Identify which cell holds the provided text, then report its [x, y] central coordinate. 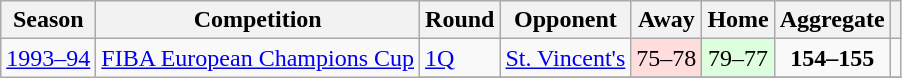
Aggregate [832, 20]
St. Vincent's [566, 58]
Season [48, 20]
1993–94 [48, 58]
Home [738, 20]
79–77 [738, 58]
Away [666, 20]
Round [460, 20]
Opponent [566, 20]
1Q [460, 58]
FIBA European Champions Cup [258, 58]
154–155 [832, 58]
Competition [258, 20]
75–78 [666, 58]
